For the text-containing cell, return its midpoint in [x, y] coordinate format. 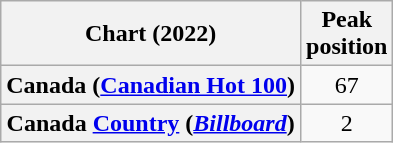
67 [347, 85]
Canada (Canadian Hot 100) [151, 85]
2 [347, 123]
Peakposition [347, 34]
Chart (2022) [151, 34]
Canada Country (Billboard) [151, 123]
